From the cell containing the given text, extract its center point as [x, y] coordinate. 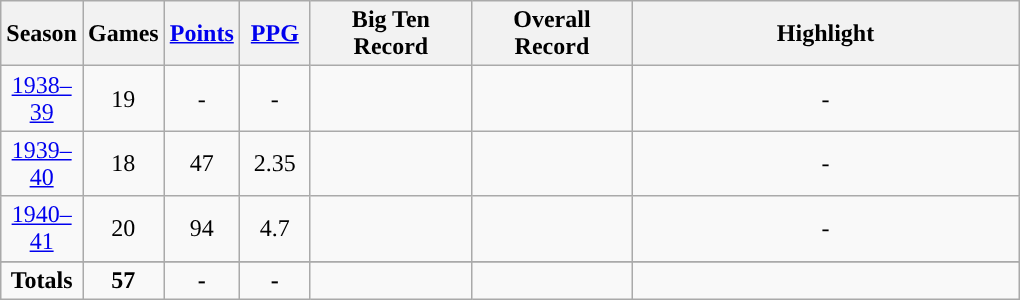
Totals [42, 280]
47 [202, 164]
PPG [274, 34]
4.7 [274, 228]
Big Ten Record [390, 34]
1938–39 [42, 98]
Points [202, 34]
20 [123, 228]
94 [202, 228]
Highlight [825, 34]
Season [42, 34]
18 [123, 164]
1940–41 [42, 228]
57 [123, 280]
Overall Record [552, 34]
2.35 [274, 164]
Games [123, 34]
19 [123, 98]
1939–40 [42, 164]
